Identify which cell holds the provided text, then report its [x, y] central coordinate. 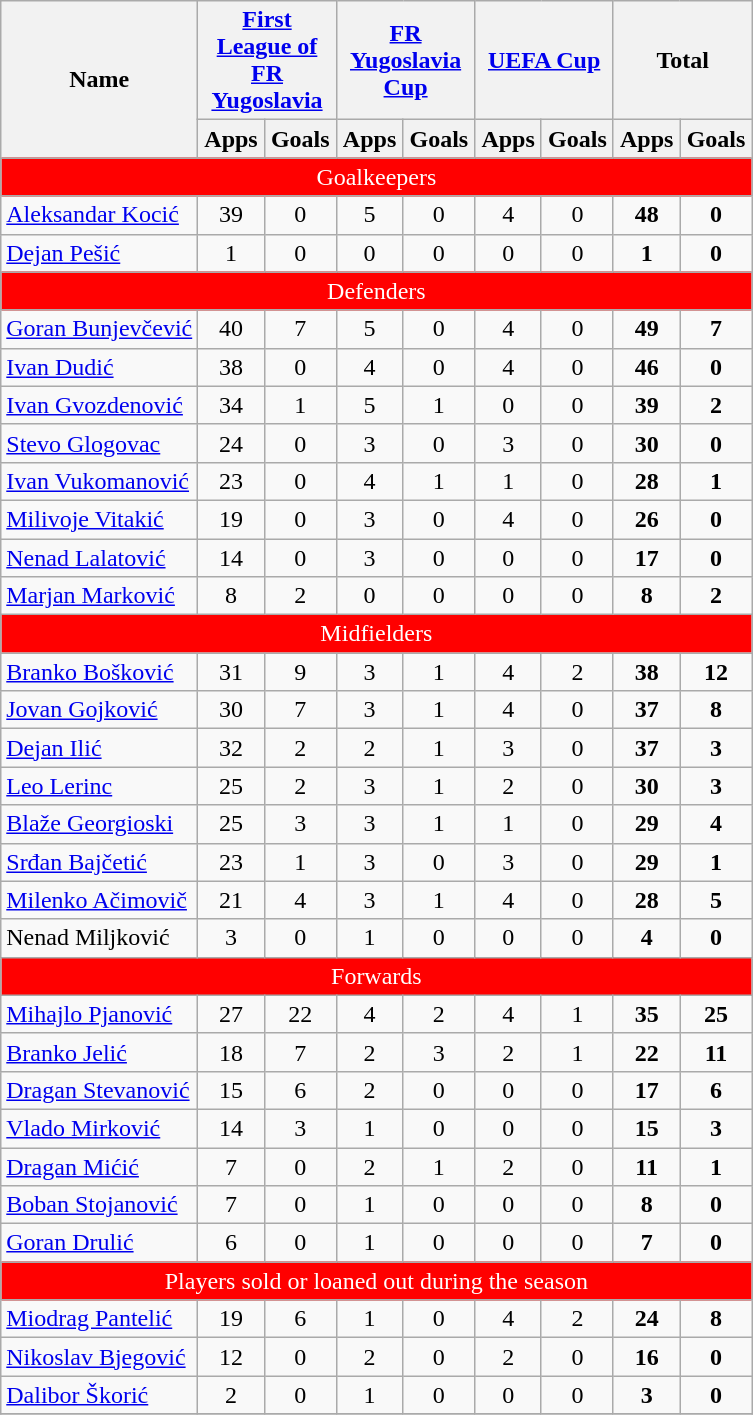
Name [100, 80]
Leo Lerinc [100, 786]
Vlado Mirković [100, 1128]
Aleksandar Kocić [100, 215]
Branko Jelić [100, 1052]
Branko Bošković [100, 672]
Dejan Pešić [100, 253]
Midfielders [376, 634]
48 [646, 215]
Ivan Vukomanović [100, 481]
Defenders [376, 291]
21 [232, 900]
Miodrag Pantelić [100, 1319]
Blaže Georgioski [100, 824]
Ivan Gvozdenović [100, 405]
32 [232, 748]
Boban Stojanović [100, 1205]
16 [646, 1357]
First League of FR Yugoslavia [268, 60]
UEFA Cup [544, 60]
Goran Drulić [100, 1243]
Nenad Lalatović [100, 557]
Forwards [376, 976]
31 [232, 672]
27 [232, 1014]
18 [232, 1052]
26 [646, 519]
34 [232, 405]
46 [646, 367]
Mihajlo Pjanović [100, 1014]
Milenko Ačimovič [100, 900]
Goalkeepers [376, 177]
9 [300, 672]
FR Yugoslavia Cup [406, 60]
Stevo Glogovac [100, 443]
Milivoje Vitakić [100, 519]
Dalibor Škorić [100, 1395]
Players sold or loaned out during the season [376, 1281]
Ivan Dudić [100, 367]
35 [646, 1014]
Goran Bunjevčević [100, 329]
Nenad Miljković [100, 938]
Dragan Mićić [100, 1167]
Dragan Stevanović [100, 1090]
Dejan Ilić [100, 748]
Total [682, 60]
Marjan Marković [100, 596]
40 [232, 329]
Srđan Bajčetić [100, 862]
Jovan Gojković [100, 710]
49 [646, 329]
Nikoslav Bjegović [100, 1357]
